Detect which cell encompasses the target text, then output its [x, y] center coordinate. 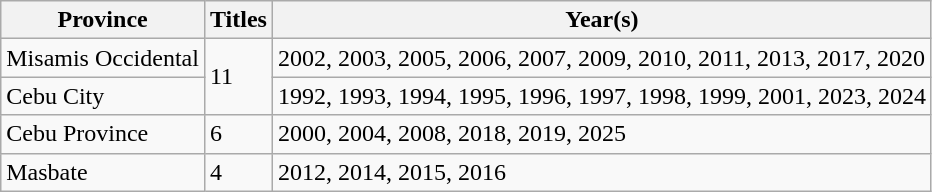
6 [238, 134]
Year(s) [602, 20]
Titles [238, 20]
Cebu Province [103, 134]
Cebu City [103, 96]
2012, 2014, 2015, 2016 [602, 172]
11 [238, 77]
Province [103, 20]
2000, 2004, 2008, 2018, 2019, 2025 [602, 134]
4 [238, 172]
Masbate [103, 172]
1992, 1993, 1994, 1995, 1996, 1997, 1998, 1999, 2001, 2023, 2024 [602, 96]
2002, 2003, 2005, 2006, 2007, 2009, 2010, 2011, 2013, 2017, 2020 [602, 58]
Misamis Occidental [103, 58]
